Return the [x, y] coordinate for the center point of the cell that contains the specified text.  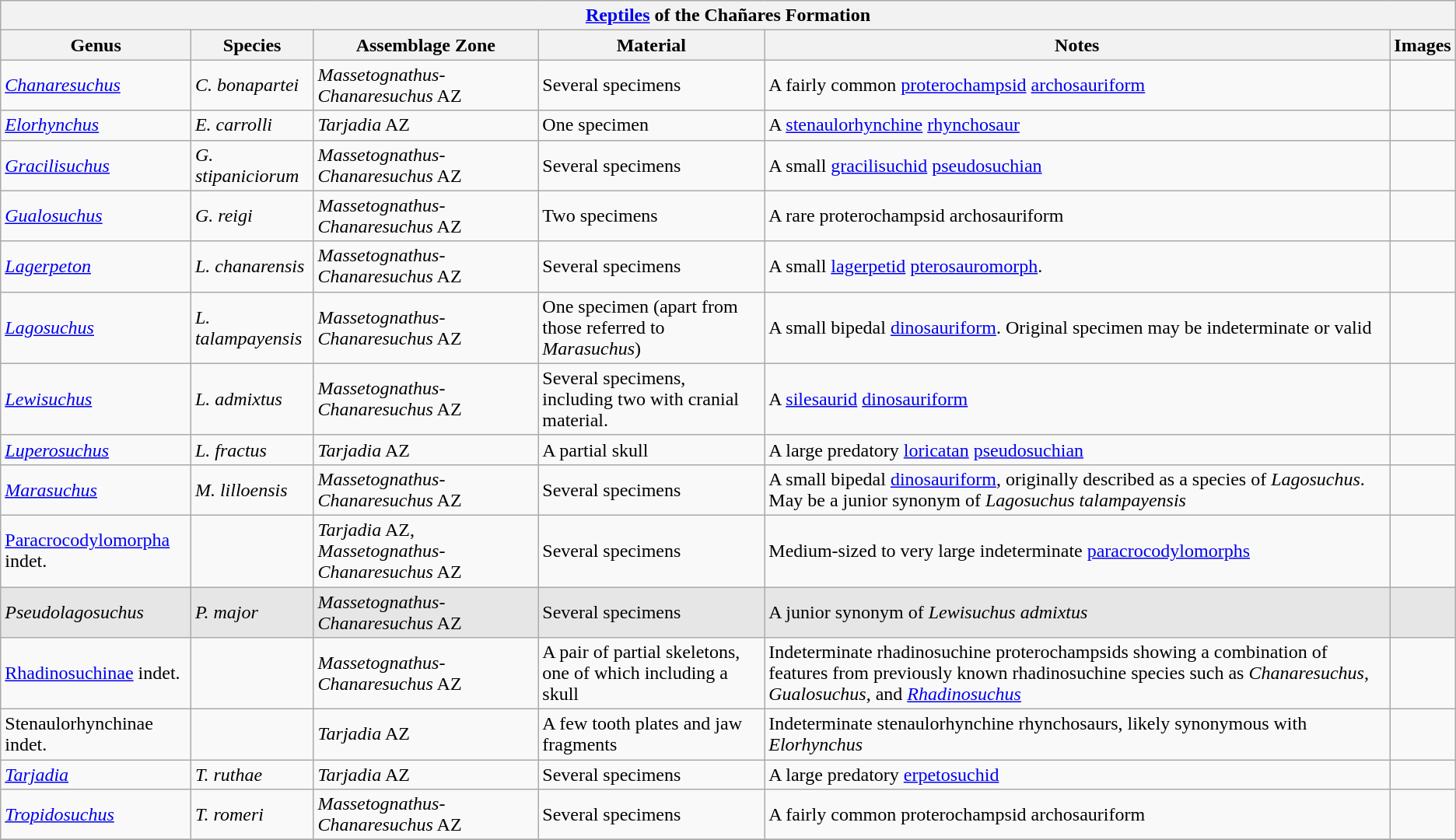
A small lagerpetid pterosauromorph. [1077, 266]
A small bipedal dinosauriform, originally described as a species of Lagosuchus. May be a junior synonym of Lagosuchus talampayensis [1077, 490]
Medium-sized to very large indeterminate paracrocodylomorphs [1077, 551]
Reptiles of the Chañares Formation [728, 16]
Two specimens [652, 216]
G. stipaniciorum [252, 165]
Tarjadia AZ, Massetognathus-Chanaresuchus AZ [426, 551]
A partial skull [652, 450]
Tropidosuchus [96, 815]
A stenaulorhynchine rhynchosaur [1077, 125]
Pseudolagosuchus [96, 611]
M. lilloensis [252, 490]
One specimen [652, 125]
Chanaresuchus [96, 86]
A large predatory erpetosuchid [1077, 775]
A rare proterochampsid archosauriform [1077, 216]
A pair of partial skeletons, one of which including a skull [652, 674]
A small bipedal dinosauriform. Original specimen may be indeterminate or valid [1077, 327]
Elorhynchus [96, 125]
Lagosuchus [96, 327]
C. bonapartei [252, 86]
Stenaulorhynchinae indet. [96, 734]
L. admixtus [252, 399]
A silesaurid dinosauriform [1077, 399]
Marasuchus [96, 490]
G. reigi [252, 216]
Lagerpeton [96, 266]
L. fractus [252, 450]
Tarjadia [96, 775]
T. ruthae [252, 775]
T. romeri [252, 815]
Notes [1077, 45]
A large predatory loricatan pseudosuchian [1077, 450]
A junior synonym of Lewisuchus admixtus [1077, 611]
Material [652, 45]
One specimen (apart from those referred to Marasuchus) [652, 327]
Assemblage Zone [426, 45]
P. major [252, 611]
Genus [96, 45]
Gracilisuchus [96, 165]
A few tooth plates and jaw fragments [652, 734]
L. chanarensis [252, 266]
Paracrocodylomorpha indet. [96, 551]
Luperosuchus [96, 450]
E. carrolli [252, 125]
A small gracilisuchid pseudosuchian [1077, 165]
Images [1423, 45]
Rhadinosuchinae indet. [96, 674]
Gualosuchus [96, 216]
Indeterminate stenaulorhynchine rhynchosaurs, likely synonymous with Elorhynchus [1077, 734]
Several specimens, including two with cranial material. [652, 399]
Species [252, 45]
Lewisuchus [96, 399]
L. talampayensis [252, 327]
